Locate the cell with the specified text and output its (x, y) center coordinate. 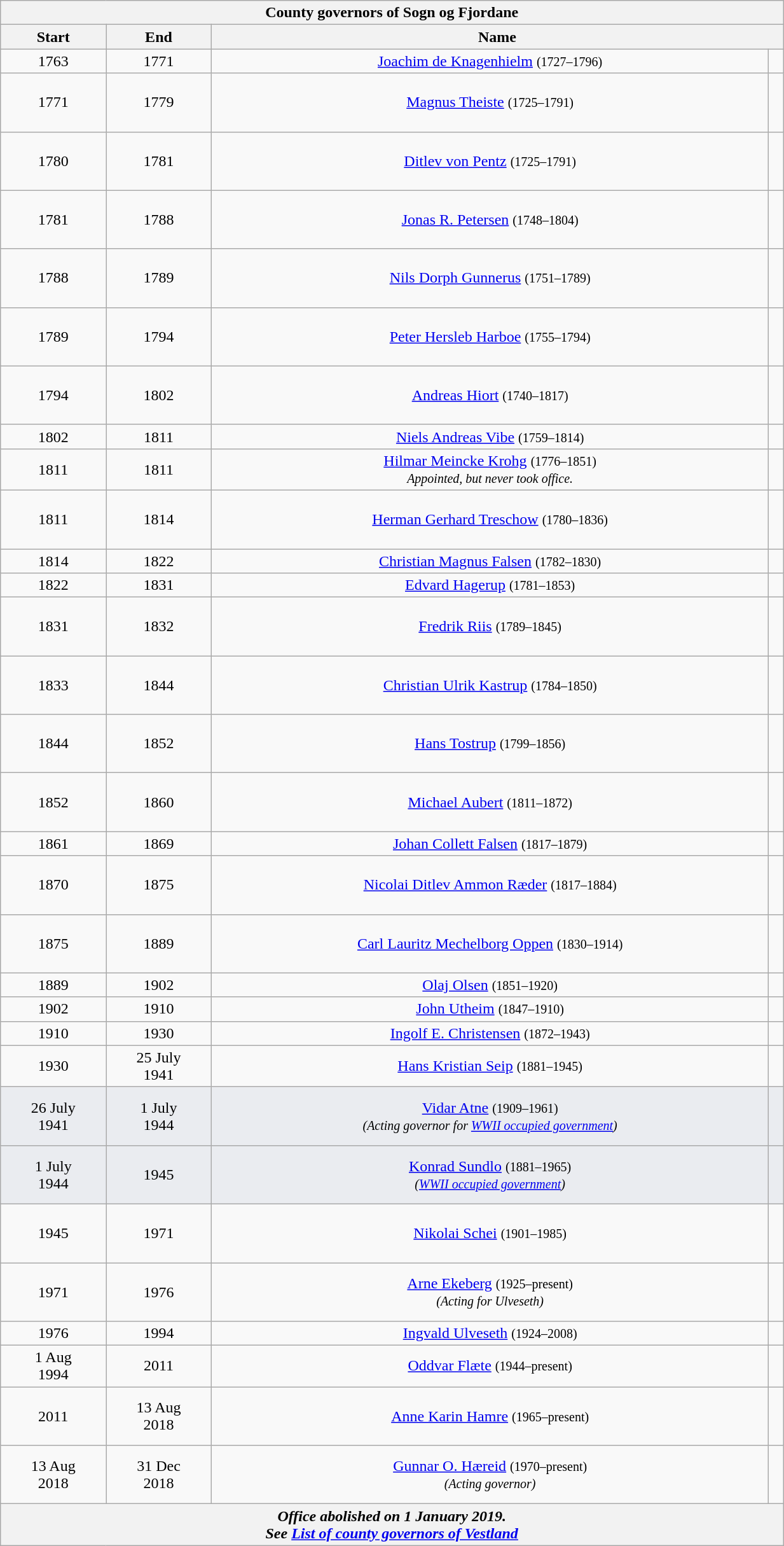
1861 (53, 844)
Ingvald Ulveseth (1924–2008) (490, 1334)
Carl Lauritz Mechelborg Oppen (1830–1914) (490, 944)
1763 (53, 61)
Peter Hersleb Harboe (1755–1794) (490, 337)
Nikolai Schei (1901–1985) (490, 1233)
Herman Gerhard Treschow (1780–1836) (490, 519)
1779 (159, 102)
Magnus Theiste (1725–1791) (490, 102)
1994 (159, 1334)
Office abolished on 1 January 2019.See List of county governors of Vestland (392, 1524)
John Utheim (1847–1910) (490, 1009)
Anne Karin Hamre (1965–present) (490, 1416)
Vidar Atne (1909–1961)(Acting governor for WWII occupied government) (490, 1116)
Konrad Sundlo (1881–1965)(WWII occupied government) (490, 1174)
Nicolai Ditlev Ammon Ræder (1817–1884) (490, 885)
Start (53, 37)
Edvard Hagerup (1781–1853) (490, 585)
Jonas R. Petersen (1748–1804) (490, 219)
Ingolf E. Christensen (1872–1943) (490, 1033)
1832 (159, 627)
Hans Kristian Seip (1881–1945) (490, 1066)
Niels Andreas Vibe (1759–1814) (490, 436)
25 July1941 (159, 1066)
County governors of Sogn og Fjordane (392, 13)
Nils Dorph Gunnerus (1751–1789) (490, 278)
Christian Magnus Falsen (1782–1830) (490, 561)
1780 (53, 161)
Hans Tostrup (1799–1856) (490, 744)
Michael Aubert (1811–1872) (490, 802)
Johan Collett Falsen (1817–1879) (490, 844)
Joachim de Knagenhielm (1727–1796) (490, 61)
End (159, 37)
Fredrik Riis (1789–1845) (490, 627)
31 Dec2018 (159, 1475)
1 Aug1994 (53, 1367)
Oddvar Flæte (1944–present) (490, 1367)
1833 (53, 685)
Arne Ekeberg (1925–present)(Acting for Ulveseth) (490, 1292)
Christian Ulrik Kastrup (1784–1850) (490, 685)
26 July1941 (53, 1116)
Ditlev von Pentz (1725–1791) (490, 161)
Olaj Olsen (1851–1920) (490, 985)
1860 (159, 802)
Andreas Hiort (1740–1817) (490, 395)
Name (497, 37)
Hilmar Meincke Krohg (1776–1851)Appointed, but never took office. (490, 470)
1870 (53, 885)
Gunnar O. Hæreid (1970–present)(Acting governor) (490, 1475)
1869 (159, 844)
